Identify which cell holds the provided text, then report its [x, y] central coordinate. 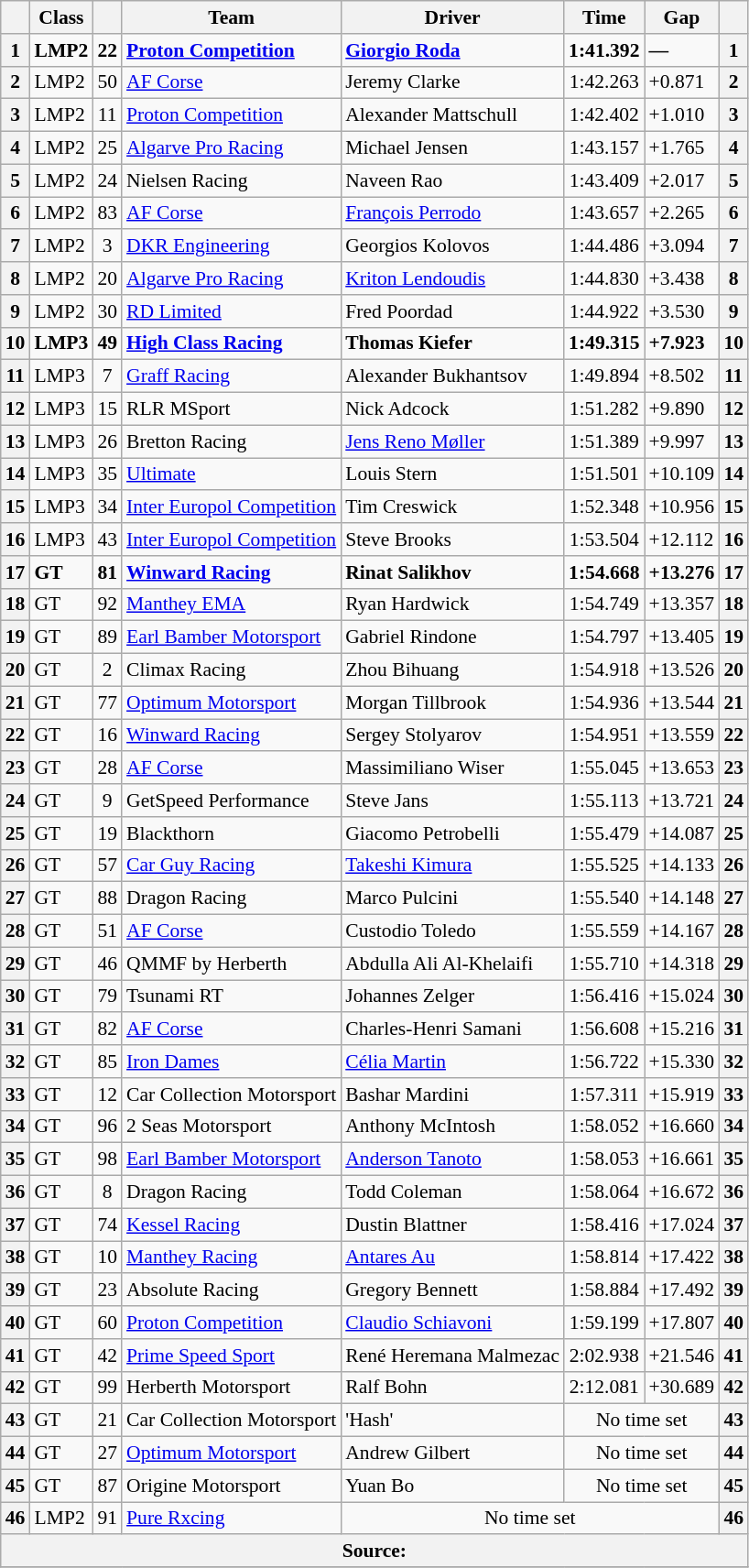
60 [107, 1323]
Naveen Rao [452, 180]
1:43.409 [604, 180]
1:55.710 [604, 964]
1:56.608 [604, 1029]
1:54.797 [604, 637]
+13.357 [682, 604]
Massimiliano Wiser [452, 768]
Jeremy Clarke [452, 82]
Anderson Tanoto [452, 1160]
Jens Reno Møller [452, 441]
Marco Pulcini [452, 898]
50 [107, 82]
Giacomo Petrobelli [452, 833]
1:51.282 [604, 409]
+13.653 [682, 768]
Bretton Racing [231, 441]
1:51.501 [604, 474]
Johannes Zelger [452, 996]
1:44.486 [604, 246]
Charles-Henri Samani [452, 1029]
Morgan Tillbrook [452, 702]
Georgios Kolovos [452, 246]
Driver [452, 17]
+9.890 [682, 409]
+14.318 [682, 964]
QMMF by Herberth [231, 964]
2:12.081 [604, 1388]
+1.765 [682, 148]
79 [107, 996]
DKR Engineering [231, 246]
+14.148 [682, 898]
1:52.348 [604, 507]
1:58.814 [604, 1258]
Class [60, 17]
Graff Racing [231, 376]
GetSpeed Performance [231, 800]
1:56.416 [604, 996]
Anthony McIntosh [452, 1127]
2 Seas Motorsport [231, 1127]
Giorgio Roda [452, 50]
Origine Motorsport [231, 1486]
Takeshi Kimura [452, 866]
Tsunami RT [231, 996]
Blackthorn [231, 833]
Louis Stern [452, 474]
+1.010 [682, 115]
+16.660 [682, 1127]
1:49.894 [604, 376]
1:54.668 [604, 572]
Prime Speed Sport [231, 1356]
1:54.749 [604, 604]
92 [107, 604]
+13.559 [682, 735]
49 [107, 343]
Team [231, 17]
Source: [374, 1552]
1:57.311 [604, 1094]
+12.112 [682, 539]
— [682, 50]
1:51.389 [604, 441]
+14.087 [682, 833]
+17.024 [682, 1225]
+8.502 [682, 376]
1:59.199 [604, 1323]
1:42.402 [604, 115]
+14.167 [682, 931]
Fred Poordad [452, 311]
98 [107, 1160]
Ralf Bohn [452, 1388]
96 [107, 1127]
2:02.938 [604, 1356]
Todd Coleman [452, 1192]
+14.133 [682, 866]
Gregory Bennett [452, 1290]
+15.330 [682, 1062]
+2.265 [682, 213]
Time [604, 17]
+13.276 [682, 572]
Michael Jensen [452, 148]
Manthey Racing [231, 1258]
+10.956 [682, 507]
1:43.657 [604, 213]
1:58.052 [604, 1127]
+17.807 [682, 1323]
Yuan Bo [452, 1486]
+15.216 [682, 1029]
1:44.922 [604, 311]
+7.923 [682, 343]
Zhou Bihuang [452, 670]
91 [107, 1519]
Bashar Mardini [452, 1094]
Pure Rxcing [231, 1519]
Sergey Stolyarov [452, 735]
Antares Au [452, 1258]
Herberth Motorsport [231, 1388]
1:58.064 [604, 1192]
1:54.918 [604, 670]
+2.017 [682, 180]
+15.024 [682, 996]
+0.871 [682, 82]
1:55.479 [604, 833]
Iron Dames [231, 1062]
1:55.559 [604, 931]
57 [107, 866]
François Perrodo [452, 213]
Gap [682, 17]
+17.492 [682, 1290]
+3.530 [682, 311]
Absolute Racing [231, 1290]
Nick Adcock [452, 409]
+10.109 [682, 474]
1:58.416 [604, 1225]
1:54.936 [604, 702]
Steve Jans [452, 800]
+21.546 [682, 1356]
1:55.540 [604, 898]
1:41.392 [604, 50]
1:54.951 [604, 735]
+17.422 [682, 1258]
1:55.525 [604, 866]
1:58.884 [604, 1290]
Ultimate [231, 474]
83 [107, 213]
'Hash' [452, 1421]
+30.689 [682, 1388]
89 [107, 637]
87 [107, 1486]
+3.094 [682, 246]
1:56.722 [604, 1062]
Dustin Blattner [452, 1225]
85 [107, 1062]
Kriton Lendoudis [452, 278]
82 [107, 1029]
Kessel Racing [231, 1225]
88 [107, 898]
+13.721 [682, 800]
Climax Racing [231, 670]
+3.438 [682, 278]
Célia Martin [452, 1062]
Abdulla Ali Al-Khelaifi [452, 964]
99 [107, 1388]
1:58.053 [604, 1160]
Nielsen Racing [231, 180]
René Heremana Malmezac [452, 1356]
+9.997 [682, 441]
+16.672 [682, 1192]
Gabriel Rindone [452, 637]
Manthey EMA [231, 604]
Alexander Mattschull [452, 115]
High Class Racing [231, 343]
+13.405 [682, 637]
Rinat Salikhov [452, 572]
74 [107, 1225]
Car Guy Racing [231, 866]
Claudio Schiavoni [452, 1323]
77 [107, 702]
Thomas Kiefer [452, 343]
+13.526 [682, 670]
1:42.263 [604, 82]
+16.661 [682, 1160]
RD Limited [231, 311]
Tim Creswick [452, 507]
1:44.830 [604, 278]
1:49.315 [604, 343]
Steve Brooks [452, 539]
Custodio Toledo [452, 931]
81 [107, 572]
1:53.504 [604, 539]
RLR MSport [231, 409]
+15.919 [682, 1094]
51 [107, 931]
1:43.157 [604, 148]
1:55.045 [604, 768]
1:55.113 [604, 800]
Andrew Gilbert [452, 1454]
Ryan Hardwick [452, 604]
Alexander Bukhantsov [452, 376]
+13.544 [682, 702]
